Return [x, y] of the center of cell containing provided text 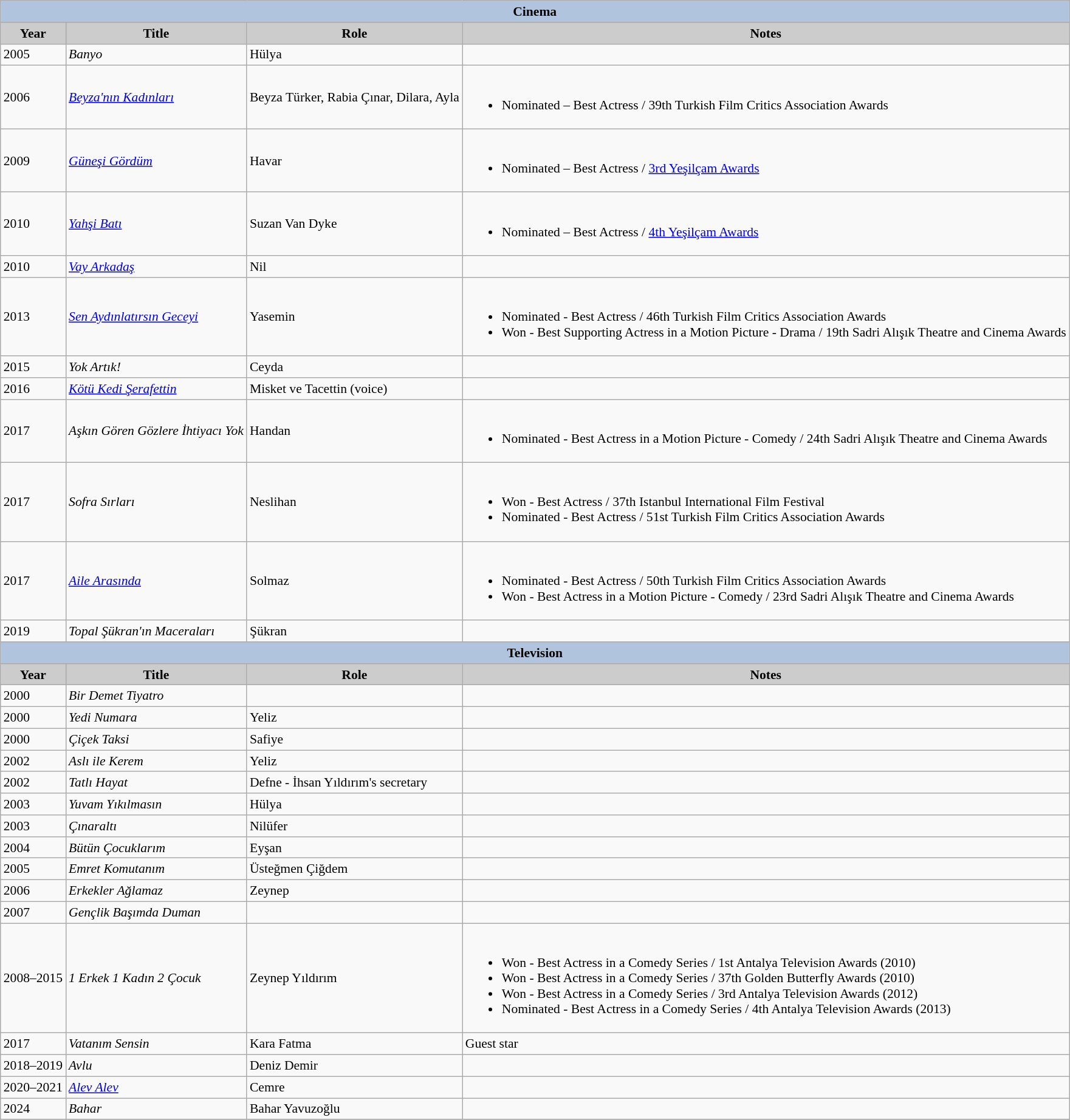
Yasemin [355, 317]
Sen Aydınlatırsın Geceyi [156, 317]
Üsteğmen Çiğdem [355, 869]
Eyşan [355, 848]
Avlu [156, 1066]
Bir Demet Tiyatro [156, 696]
Alev Alev [156, 1087]
Yok Artık! [156, 367]
Guest star [766, 1044]
Şükran [355, 631]
Zeynep [355, 891]
2007 [33, 913]
Güneşi Gördüm [156, 160]
Vay Arkadaş [156, 267]
Yahşi Batı [156, 224]
Aşkın Gören Gözlere İhtiyacı Yok [156, 431]
Solmaz [355, 581]
Topal Şükran'ın Maceraları [156, 631]
2020–2021 [33, 1087]
Havar [355, 160]
Aslı ile Kerem [156, 761]
Kara Fatma [355, 1044]
Misket ve Tacettin (voice) [355, 389]
2016 [33, 389]
Won - Best Actress / 37th Istanbul International Film FestivalNominated - Best Actress / 51st Turkish Film Critics Association Awards [766, 502]
Safiye [355, 740]
Suzan Van Dyke [355, 224]
Ceyda [355, 367]
1 Erkek 1 Kadın 2 Çocuk [156, 978]
Bütün Çocuklarım [156, 848]
Beyza Türker, Rabia Çınar, Dilara, Ayla [355, 97]
Sofra Sırları [156, 502]
Neslihan [355, 502]
Cemre [355, 1087]
Emret Komutanım [156, 869]
Yedi Numara [156, 718]
2015 [33, 367]
Bahar Yavuzoğlu [355, 1109]
2019 [33, 631]
Vatanım Sensin [156, 1044]
Nilüfer [355, 826]
Nominated – Best Actress / 4th Yeşilçam Awards [766, 224]
Television [535, 653]
Beyza'nın Kadınları [156, 97]
2024 [33, 1109]
2009 [33, 160]
Defne - İhsan Yıldırım's secretary [355, 783]
Deniz Demir [355, 1066]
Kötü Kedi Şerafettin [156, 389]
Zeynep Yıldırım [355, 978]
2013 [33, 317]
Erkekler Ağlamaz [156, 891]
Banyo [156, 55]
Çiçek Taksi [156, 740]
Cinema [535, 12]
Yuvam Yıkılmasın [156, 804]
Nominated – Best Actress / 39th Turkish Film Critics Association Awards [766, 97]
Nominated – Best Actress / 3rd Yeşilçam Awards [766, 160]
Nominated - Best Actress in a Motion Picture - Comedy / 24th Sadri Alışık Theatre and Cinema Awards [766, 431]
2004 [33, 848]
2018–2019 [33, 1066]
Çınaraltı [156, 826]
Bahar [156, 1109]
Tatlı Hayat [156, 783]
Aile Arasında [156, 581]
2008–2015 [33, 978]
Handan [355, 431]
Gençlik Başımda Duman [156, 913]
Nil [355, 267]
